Detect which cell encompasses the target text, then output its (X, Y) center coordinate. 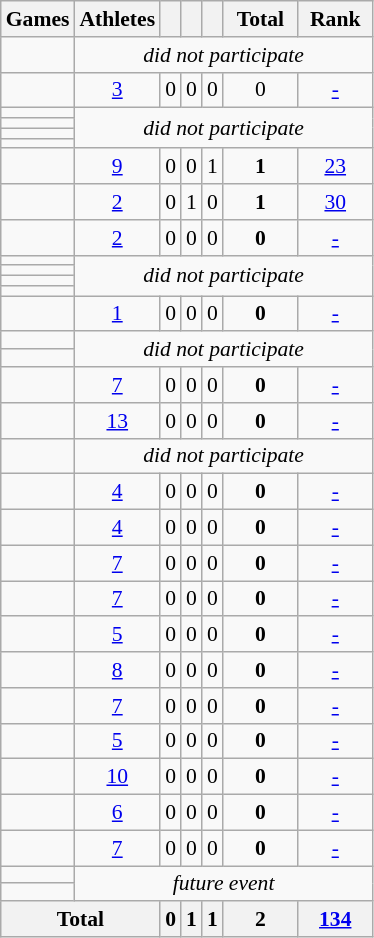
future event (223, 884)
13 (117, 421)
8 (117, 670)
30 (336, 202)
3 (117, 90)
9 (117, 167)
Rank (336, 19)
6 (117, 813)
Athletes (117, 19)
134 (336, 920)
23 (336, 167)
Games (38, 19)
10 (117, 777)
